Locate the cell with the specified text and output its (X, Y) center coordinate. 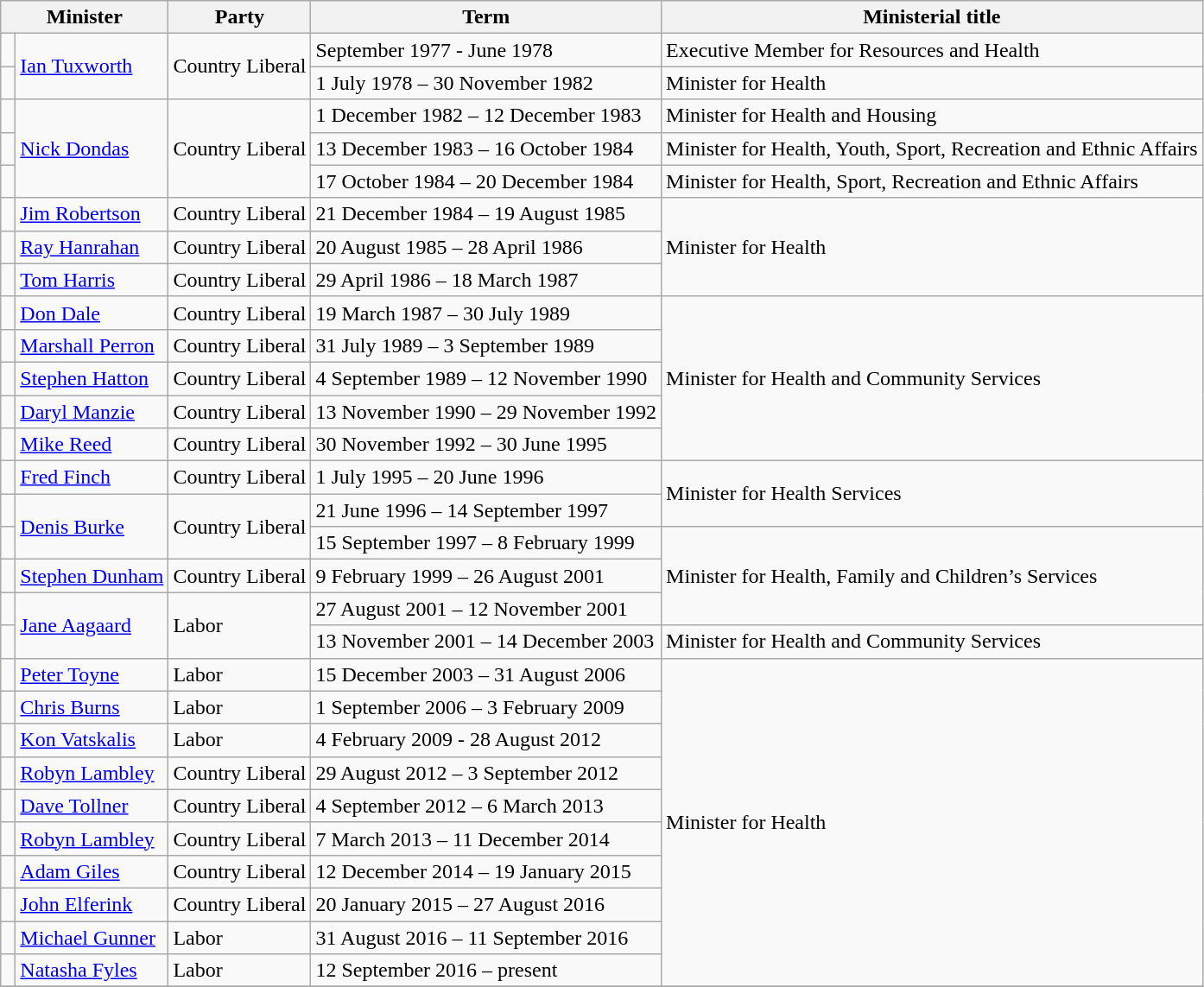
Dave Tollner (92, 806)
Minister for Health and Housing (933, 116)
20 January 2015 – 27 August 2016 (486, 904)
Peter Toyne (92, 674)
Denis Burke (92, 527)
Adam Giles (92, 871)
Fred Finch (92, 478)
17 October 1984 – 20 December 1984 (486, 181)
4 February 2009 - 28 August 2012 (486, 740)
1 July 1978 – 30 November 1982 (486, 83)
Jane Aagaard (92, 625)
Nick Dondas (92, 149)
31 July 1989 – 3 September 1989 (486, 345)
Minister for Health Services (933, 494)
1 July 1995 – 20 June 1996 (486, 478)
19 March 1987 – 30 July 1989 (486, 313)
31 August 2016 – 11 September 2016 (486, 937)
9 February 1999 – 26 August 2001 (486, 576)
Don Dale (92, 313)
Stephen Hatton (92, 378)
Term (486, 17)
Stephen Dunham (92, 576)
Minister for Health, Youth, Sport, Recreation and Ethnic Affairs (933, 149)
12 December 2014 – 19 January 2015 (486, 871)
Minister for Health, Sport, Recreation and Ethnic Affairs (933, 181)
29 April 1986 – 18 March 1987 (486, 280)
Kon Vatskalis (92, 740)
30 November 1992 – 30 June 1995 (486, 445)
Ministerial title (933, 17)
21 December 1984 – 19 August 1985 (486, 214)
7 March 2013 – 11 December 2014 (486, 838)
15 December 2003 – 31 August 2006 (486, 674)
Jim Robertson (92, 214)
13 December 1983 – 16 October 1984 (486, 149)
Daryl Manzie (92, 412)
4 September 2012 – 6 March 2013 (486, 806)
Executive Member for Resources and Health (933, 50)
27 August 2001 – 12 November 2001 (486, 609)
Ian Tuxworth (92, 66)
Ray Hanrahan (92, 247)
Mike Reed (92, 445)
Minister (85, 17)
21 June 1996 – 14 September 1997 (486, 510)
Marshall Perron (92, 345)
12 September 2016 – present (486, 971)
1 September 2006 – 3 February 2009 (486, 707)
Natasha Fyles (92, 971)
13 November 2001 – 14 December 2003 (486, 642)
Party (240, 17)
John Elferink (92, 904)
September 1977 - June 1978 (486, 50)
20 August 1985 – 28 April 1986 (486, 247)
29 August 2012 – 3 September 2012 (486, 773)
Minister for Health, Family and Children’s Services (933, 576)
13 November 1990 – 29 November 1992 (486, 412)
Chris Burns (92, 707)
Michael Gunner (92, 937)
1 December 1982 – 12 December 1983 (486, 116)
15 September 1997 – 8 February 1999 (486, 543)
4 September 1989 – 12 November 1990 (486, 378)
Tom Harris (92, 280)
